Locate the cell with the specified text and output its (x, y) center coordinate. 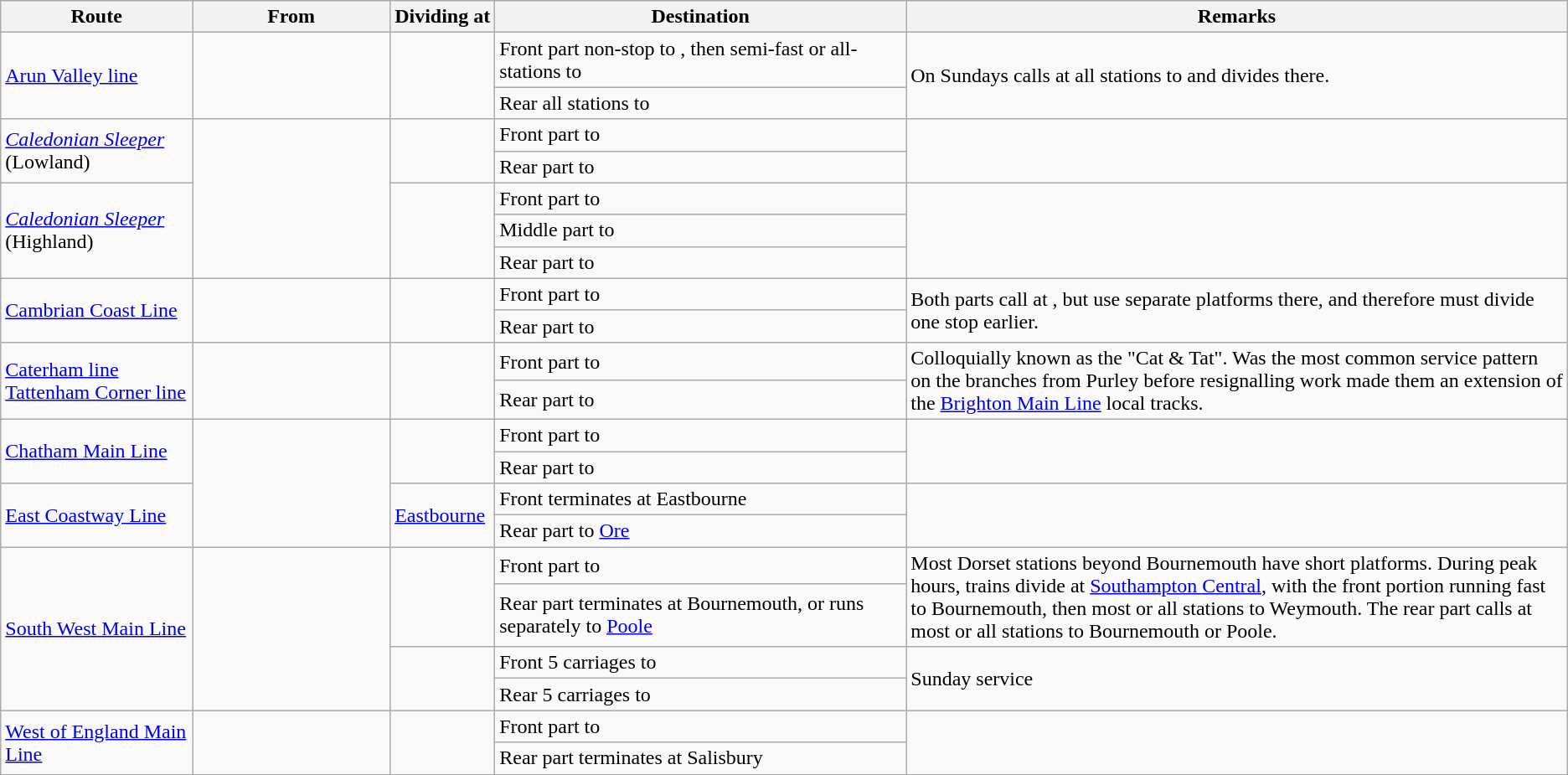
From (291, 17)
Rear all stations to (700, 103)
Chatham Main Line (97, 451)
Caterham lineTattenham Corner line (97, 380)
South West Main Line (97, 628)
Rear part terminates at Salisbury (700, 758)
Front part non-stop to , then semi-fast or all-stations to (700, 60)
Both parts call at , but use separate platforms there, and therefore must divide one stop earlier. (1236, 310)
Rear part terminates at Bournemouth, or runs separately to Poole (700, 615)
Rear part to Ore (700, 531)
Remarks (1236, 17)
Front terminates at Eastbourne (700, 499)
On Sundays calls at all stations to and divides there. (1236, 75)
Rear 5 carriages to (700, 695)
Caledonian Sleeper (Lowland) (97, 151)
East Coastway Line (97, 515)
Sunday service (1236, 679)
Front 5 carriages to (700, 663)
Cambrian Coast Line (97, 310)
Destination (700, 17)
Middle part to (700, 230)
Eastbourne (442, 515)
Route (97, 17)
Caledonian Sleeper (Highland) (97, 230)
West of England Main Line (97, 742)
Dividing at (442, 17)
Arun Valley line (97, 75)
